Extract the (x, y) coordinate from the center of the cell holding the provided text.  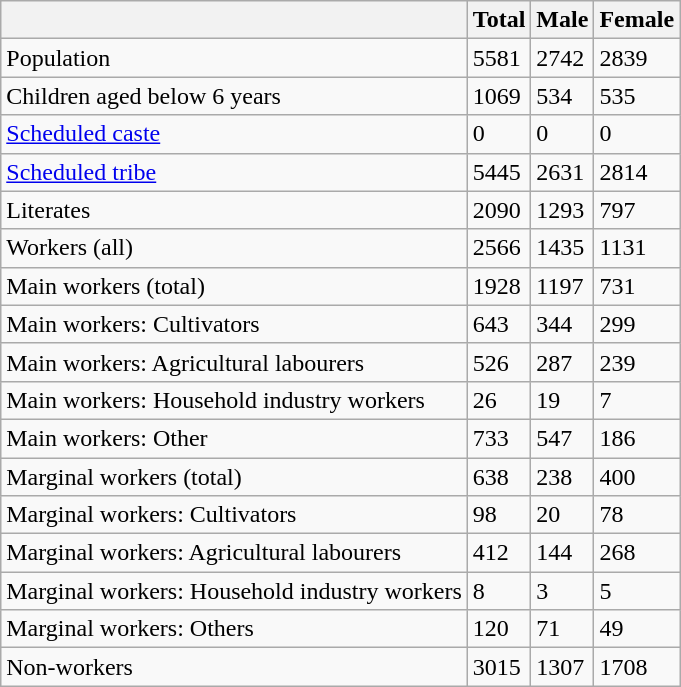
239 (637, 362)
Marginal workers: Household industry workers (234, 591)
1928 (499, 286)
412 (499, 553)
120 (499, 629)
20 (562, 515)
Literates (234, 210)
Total (499, 20)
5445 (499, 172)
2814 (637, 172)
1307 (562, 667)
5 (637, 591)
Marginal workers (total) (234, 477)
Non-workers (234, 667)
238 (562, 477)
7 (637, 400)
Marginal workers: Others (234, 629)
731 (637, 286)
1435 (562, 248)
1069 (499, 96)
Workers (all) (234, 248)
5581 (499, 58)
Scheduled tribe (234, 172)
268 (637, 553)
144 (562, 553)
2090 (499, 210)
Main workers: Other (234, 438)
Marginal workers: Cultivators (234, 515)
26 (499, 400)
1708 (637, 667)
Population (234, 58)
Main workers: Cultivators (234, 324)
98 (499, 515)
19 (562, 400)
643 (499, 324)
Main workers: Household industry workers (234, 400)
2839 (637, 58)
534 (562, 96)
535 (637, 96)
Marginal workers: Agricultural labourers (234, 553)
186 (637, 438)
733 (499, 438)
344 (562, 324)
2631 (562, 172)
638 (499, 477)
287 (562, 362)
547 (562, 438)
797 (637, 210)
400 (637, 477)
Male (562, 20)
1197 (562, 286)
2566 (499, 248)
Main workers (total) (234, 286)
2742 (562, 58)
Female (637, 20)
Scheduled caste (234, 134)
8 (499, 591)
49 (637, 629)
3 (562, 591)
3015 (499, 667)
Children aged below 6 years (234, 96)
Main workers: Agricultural labourers (234, 362)
1131 (637, 248)
1293 (562, 210)
299 (637, 324)
71 (562, 629)
78 (637, 515)
526 (499, 362)
